Detect which cell encompasses the target text, then output its [X, Y] center coordinate. 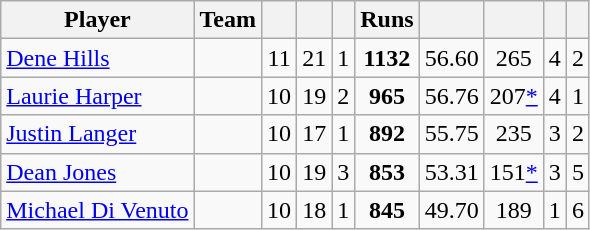
5 [578, 172]
Justin Langer [98, 134]
6 [578, 210]
49.70 [452, 210]
53.31 [452, 172]
853 [387, 172]
11 [280, 58]
265 [514, 58]
Dean Jones [98, 172]
892 [387, 134]
56.76 [452, 96]
1132 [387, 58]
151* [514, 172]
17 [314, 134]
56.60 [452, 58]
Dene Hills [98, 58]
845 [387, 210]
Michael Di Venuto [98, 210]
Player [98, 20]
18 [314, 210]
Laurie Harper [98, 96]
Runs [387, 20]
965 [387, 96]
235 [514, 134]
Team [228, 20]
21 [314, 58]
207* [514, 96]
189 [514, 210]
55.75 [452, 134]
